Find where the given text appears and provide that cell's center as (x, y) coordinate. 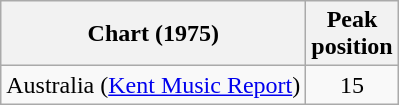
Australia (Kent Music Report) (154, 85)
Chart (1975) (154, 34)
Peakposition (352, 34)
15 (352, 85)
